Scan for the cell matching the given text and deliver its [X, Y] coordinate at center. 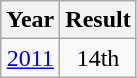
Result [98, 20]
14th [98, 58]
2011 [30, 58]
Year [30, 20]
